Extract the [x, y] coordinate from the center of the cell holding the provided text.  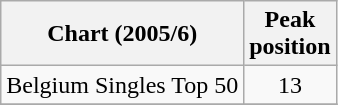
Chart (2005/6) [122, 34]
Peakposition [290, 34]
Belgium Singles Top 50 [122, 85]
13 [290, 85]
